Provide the [X, Y] coordinate of the cell's center where the given text is located.  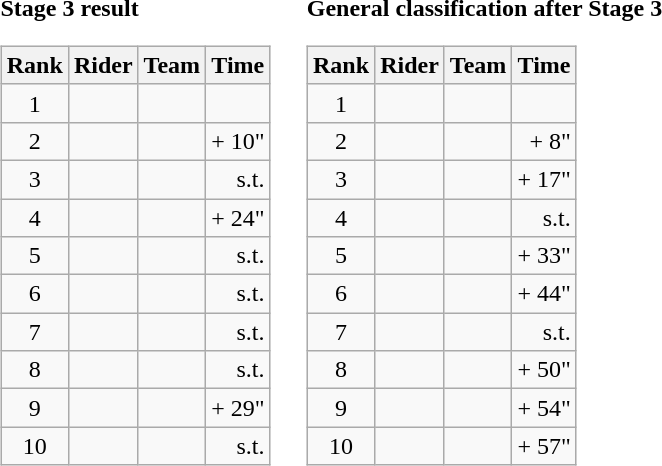
+ 50" [544, 370]
+ 24" [238, 217]
+ 57" [544, 446]
+ 10" [238, 141]
+ 54" [544, 408]
+ 8" [544, 141]
+ 33" [544, 256]
+ 44" [544, 294]
+ 17" [544, 179]
+ 29" [238, 408]
